Return (x, y) of the center of cell containing provided text 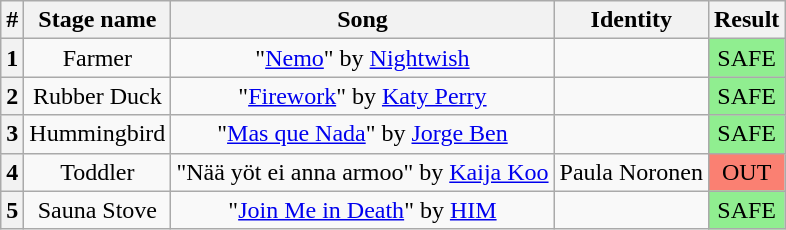
5 (12, 210)
"Nemo" by Nightwish (362, 58)
2 (12, 96)
3 (12, 134)
Farmer (98, 58)
"Firework" by Katy Perry (362, 96)
1 (12, 58)
4 (12, 172)
OUT (746, 172)
Result (746, 20)
Song (362, 20)
Stage name (98, 20)
"Mas que Nada" by Jorge Ben (362, 134)
Sauna Stove (98, 210)
"Join Me in Death" by HIM (362, 210)
# (12, 20)
Paula Noronen (631, 172)
Identity (631, 20)
Hummingbird (98, 134)
Rubber Duck (98, 96)
"Nää yöt ei anna armoo" by Kaija Koo (362, 172)
Toddler (98, 172)
